Determine the [x, y] coordinate at the center of the cell enclosing the given text.  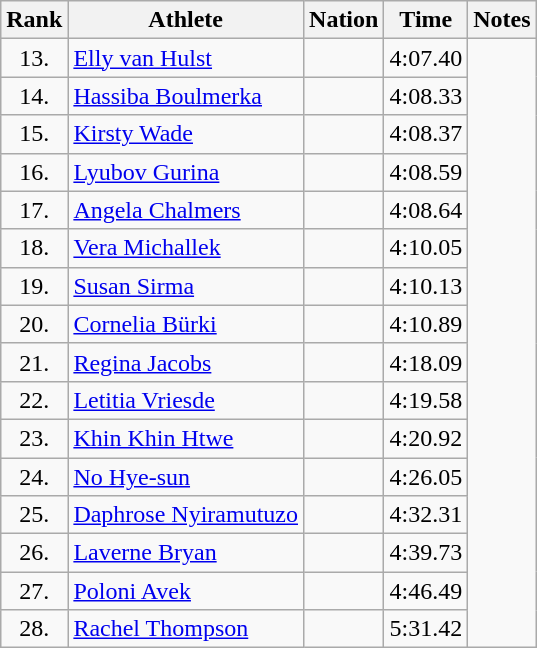
18. [34, 248]
16. [34, 172]
Elly van Hulst [186, 58]
4:39.73 [426, 553]
23. [34, 438]
4:08.64 [426, 210]
Laverne Bryan [186, 553]
Athlete [186, 20]
Khin Khin Htwe [186, 438]
28. [34, 629]
Lyubov Gurina [186, 172]
Susan Sirma [186, 286]
17. [34, 210]
Nation [344, 20]
Cornelia Bürki [186, 324]
Angela Chalmers [186, 210]
4:10.13 [426, 286]
Rachel Thompson [186, 629]
Regina Jacobs [186, 362]
4:10.89 [426, 324]
4:18.09 [426, 362]
21. [34, 362]
Daphrose Nyiramutuzo [186, 515]
4:32.31 [426, 515]
Poloni Avek [186, 591]
19. [34, 286]
Notes [502, 20]
20. [34, 324]
Time [426, 20]
Vera Michallek [186, 248]
24. [34, 477]
4:20.92 [426, 438]
4:26.05 [426, 477]
14. [34, 96]
Rank [34, 20]
4:08.59 [426, 172]
5:31.42 [426, 629]
4:10.05 [426, 248]
4:19.58 [426, 400]
Hassiba Boulmerka [186, 96]
13. [34, 58]
Kirsty Wade [186, 134]
4:08.37 [426, 134]
4:46.49 [426, 591]
25. [34, 515]
No Hye-sun [186, 477]
4:08.33 [426, 96]
15. [34, 134]
Letitia Vriesde [186, 400]
26. [34, 553]
4:07.40 [426, 58]
27. [34, 591]
22. [34, 400]
